Return the (x, y) coordinate for the center point of the cell that contains the specified text.  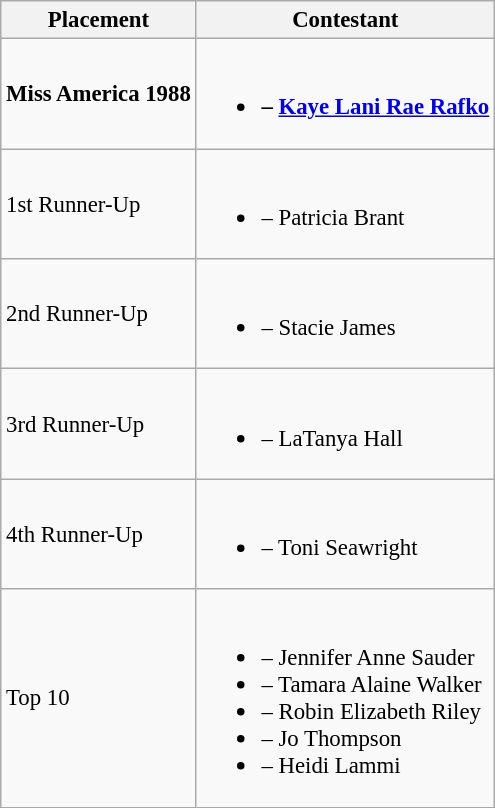
Placement (98, 20)
– Toni Seawright (345, 534)
4th Runner-Up (98, 534)
– Kaye Lani Rae Rafko (345, 94)
2nd Runner-Up (98, 314)
1st Runner-Up (98, 204)
Miss America 1988 (98, 94)
– Stacie James (345, 314)
– LaTanya Hall (345, 424)
– Patricia Brant (345, 204)
– Jennifer Anne Sauder – Tamara Alaine Walker – Robin Elizabeth Riley – Jo Thompson – Heidi Lammi (345, 698)
Top 10 (98, 698)
Contestant (345, 20)
3rd Runner-Up (98, 424)
